Return the [x, y] coordinate for the center point of the cell that contains the specified text.  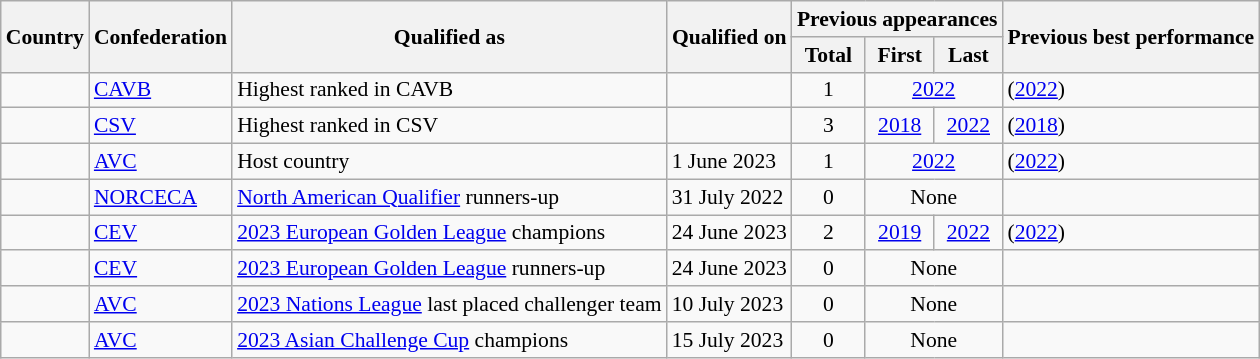
CAVB [160, 90]
CSV [160, 126]
Total [828, 55]
2023 European Golden League runners-up [450, 269]
Highest ranked in CAVB [450, 90]
2023 European Golden League champions [450, 233]
15 July 2023 [730, 340]
2 [828, 233]
2023 Nations League last placed challenger team [450, 304]
31 July 2022 [730, 197]
2019 [900, 233]
Host country [450, 162]
(2018) [1130, 126]
Confederation [160, 36]
2018 [900, 126]
Qualified as [450, 36]
2023 Asian Challenge Cup champions [450, 340]
NORCECA [160, 197]
Highest ranked in CSV [450, 126]
First [900, 55]
Previous appearances [898, 19]
1 June 2023 [730, 162]
North American Qualifier runners-up [450, 197]
Qualified on [730, 36]
Previous best performance [1130, 36]
3 [828, 126]
Country [45, 36]
10 July 2023 [730, 304]
Last [968, 55]
